Detect which cell encompasses the target text, then output its (x, y) center coordinate. 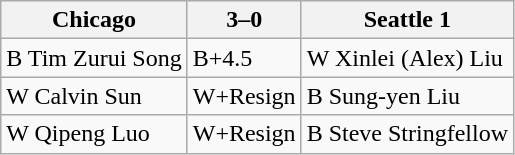
Chicago (94, 20)
B+4.5 (244, 58)
W Qipeng Luo (94, 134)
W Calvin Sun (94, 96)
W Xinlei (Alex) Liu (407, 58)
Seattle 1 (407, 20)
B Sung-yen Liu (407, 96)
3–0 (244, 20)
B Tim Zurui Song (94, 58)
B Steve Stringfellow (407, 134)
